Identify which cell holds the provided text, then report its [X, Y] central coordinate. 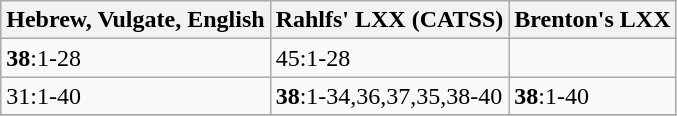
38:1-40 [592, 96]
45:1-28 [390, 58]
38:1-34,36,37,35,38-40 [390, 96]
Brenton's LXX [592, 20]
31:1-40 [136, 96]
38:1-28 [136, 58]
Hebrew, Vulgate, English [136, 20]
Rahlfs' LXX (CATSS) [390, 20]
